Locate the cell with the specified text and output its [X, Y] center coordinate. 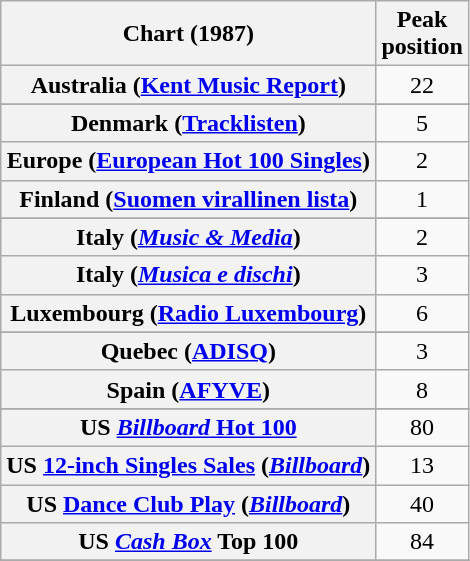
8 [422, 389]
Australia (Kent Music Report) [188, 85]
40 [422, 503]
84 [422, 542]
US 12-inch Singles Sales (Billboard) [188, 465]
Chart (1987) [188, 34]
Peakposition [422, 34]
80 [422, 427]
US Billboard Hot 100 [188, 427]
5 [422, 123]
Italy (Music & Media) [188, 237]
Spain (AFYVE) [188, 389]
US Dance Club Play (Billboard) [188, 503]
Italy (Musica e dischi) [188, 275]
6 [422, 313]
Finland (Suomen virallinen lista) [188, 199]
22 [422, 85]
Luxembourg (Radio Luxembourg) [188, 313]
Denmark (Tracklisten) [188, 123]
1 [422, 199]
Europe (European Hot 100 Singles) [188, 161]
US Cash Box Top 100 [188, 542]
Quebec (ADISQ) [188, 351]
13 [422, 465]
